For the text-containing cell, return its midpoint in (x, y) coordinate format. 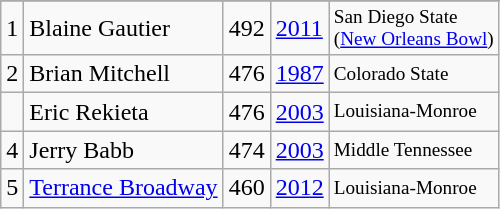
460 (246, 188)
2 (12, 74)
1987 (300, 74)
2012 (300, 188)
474 (246, 150)
Colorado State (414, 74)
San Diego State(New Orleans Bowl) (414, 28)
4 (12, 150)
2011 (300, 28)
Terrance Broadway (124, 188)
Blaine Gautier (124, 28)
1 (12, 28)
5 (12, 188)
Eric Rekieta (124, 112)
492 (246, 28)
Jerry Babb (124, 150)
Middle Tennessee (414, 150)
Brian Mitchell (124, 74)
